Find where the given text appears and provide that cell's center as (X, Y) coordinate. 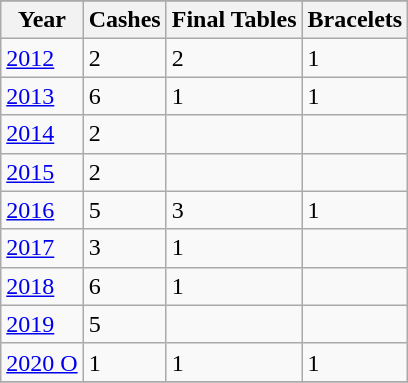
2020 O (42, 362)
2015 (42, 172)
2016 (42, 210)
2013 (42, 96)
Bracelets (355, 20)
2018 (42, 286)
Year (42, 20)
Final Tables (234, 20)
2014 (42, 134)
2017 (42, 248)
2012 (42, 58)
2019 (42, 324)
Cashes (124, 20)
